Output the [x, y] coordinate of the center of the cell containing the given text.  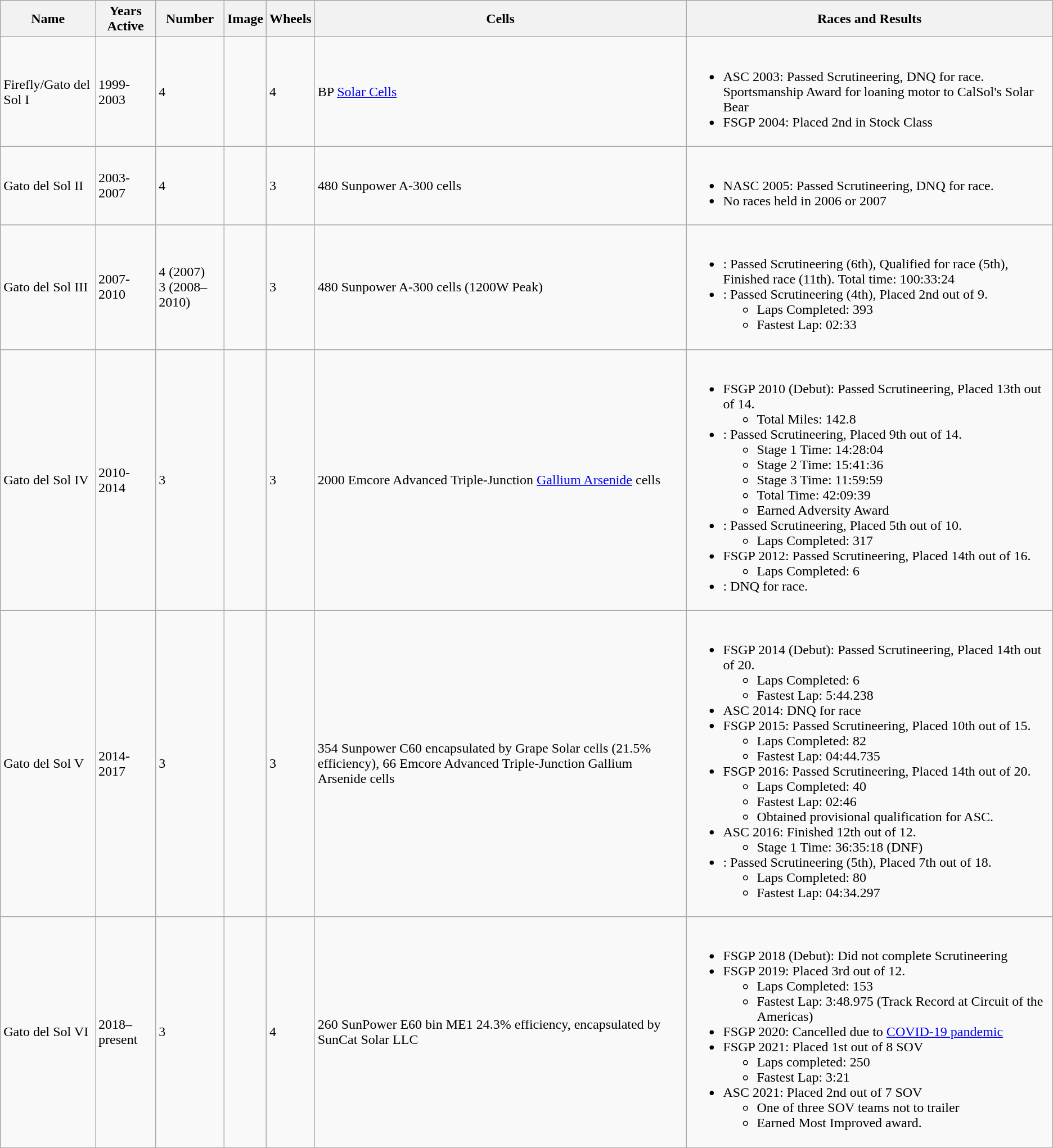
Gato del Sol III [48, 287]
2018–present [126, 1032]
480 Sunpower A-300 cells (1200W Peak) [501, 287]
4 (2007)3 (2008–2010) [190, 287]
480 Sunpower A-300 cells [501, 186]
Image [245, 19]
2003-2007 [126, 186]
Number [190, 19]
Years Active [126, 19]
ASC 2003: Passed Scrutineering, DNQ for race. Sportsmanship Award for loaning motor to CalSol's Solar BearFSGP 2004: Placed 2nd in Stock Class [870, 92]
Gato del Sol IV [48, 480]
NASC 2005: Passed Scrutineering, DNQ for race.No races held in 2006 or 2007 [870, 186]
Cells [501, 19]
Gato del Sol II [48, 186]
Firefly/Gato del Sol I [48, 92]
Wheels [290, 19]
Races and Results [870, 19]
260 SunPower E60 bin ME1 24.3% efficiency, encapsulated by SunCat Solar LLC [501, 1032]
2000 Emcore Advanced Triple-Junction Gallium Arsenide cells [501, 480]
Gato del Sol V [48, 764]
2010-2014 [126, 480]
BP Solar Cells [501, 92]
Name [48, 19]
2014-2017 [126, 764]
354 Sunpower C60 encapsulated by Grape Solar cells (21.5% efficiency), 66 Emcore Advanced Triple-Junction Gallium Arsenide cells [501, 764]
2007-2010 [126, 287]
Gato del Sol VI [48, 1032]
1999-2003 [126, 92]
